Return the [x, y] coordinate for the center point of the cell that contains the specified text.  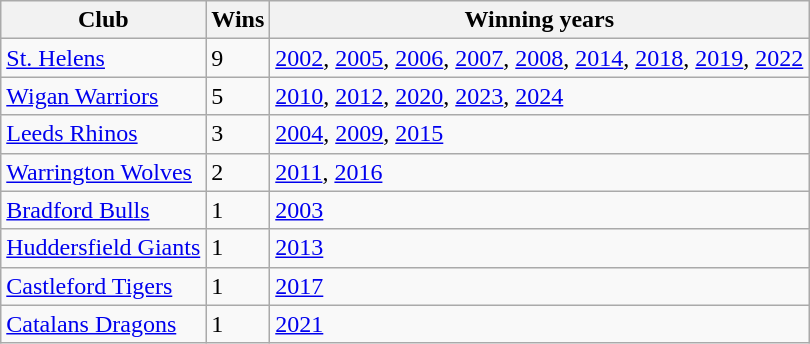
5 [238, 96]
2003 [540, 210]
2021 [540, 324]
Warrington Wolves [104, 172]
Wins [238, 20]
2004, 2009, 2015 [540, 134]
2002, 2005, 2006, 2007, 2008, 2014, 2018, 2019, 2022 [540, 58]
Leeds Rhinos [104, 134]
Wigan Warriors [104, 96]
3 [238, 134]
2 [238, 172]
Catalans Dragons [104, 324]
2017 [540, 286]
9 [238, 58]
Club [104, 20]
Bradford Bulls [104, 210]
Huddersfield Giants [104, 248]
St. Helens [104, 58]
2010, 2012, 2020, 2023, 2024 [540, 96]
Castleford Tigers [104, 286]
2011, 2016 [540, 172]
Winning years [540, 20]
2013 [540, 248]
